Determine the [x, y] coordinate at the center of the cell enclosing the given text.  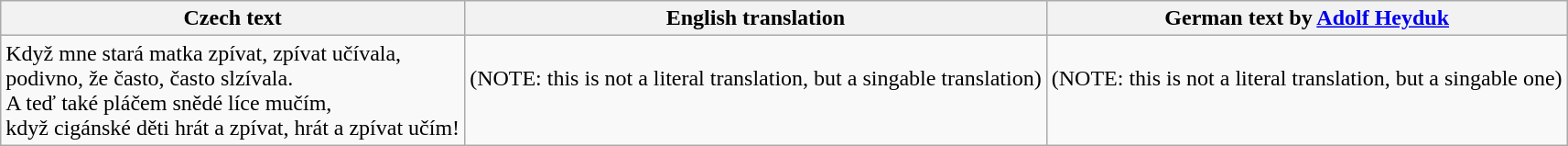
Czech text [232, 18]
(NOTE: this is not a literal translation, but a singable translation) [756, 90]
(NOTE: this is not a literal translation, but a singable one) [1307, 90]
English translation [756, 18]
German text by Adolf Heyduk [1307, 18]
